Find where the given text appears and provide that cell's center as (x, y) coordinate. 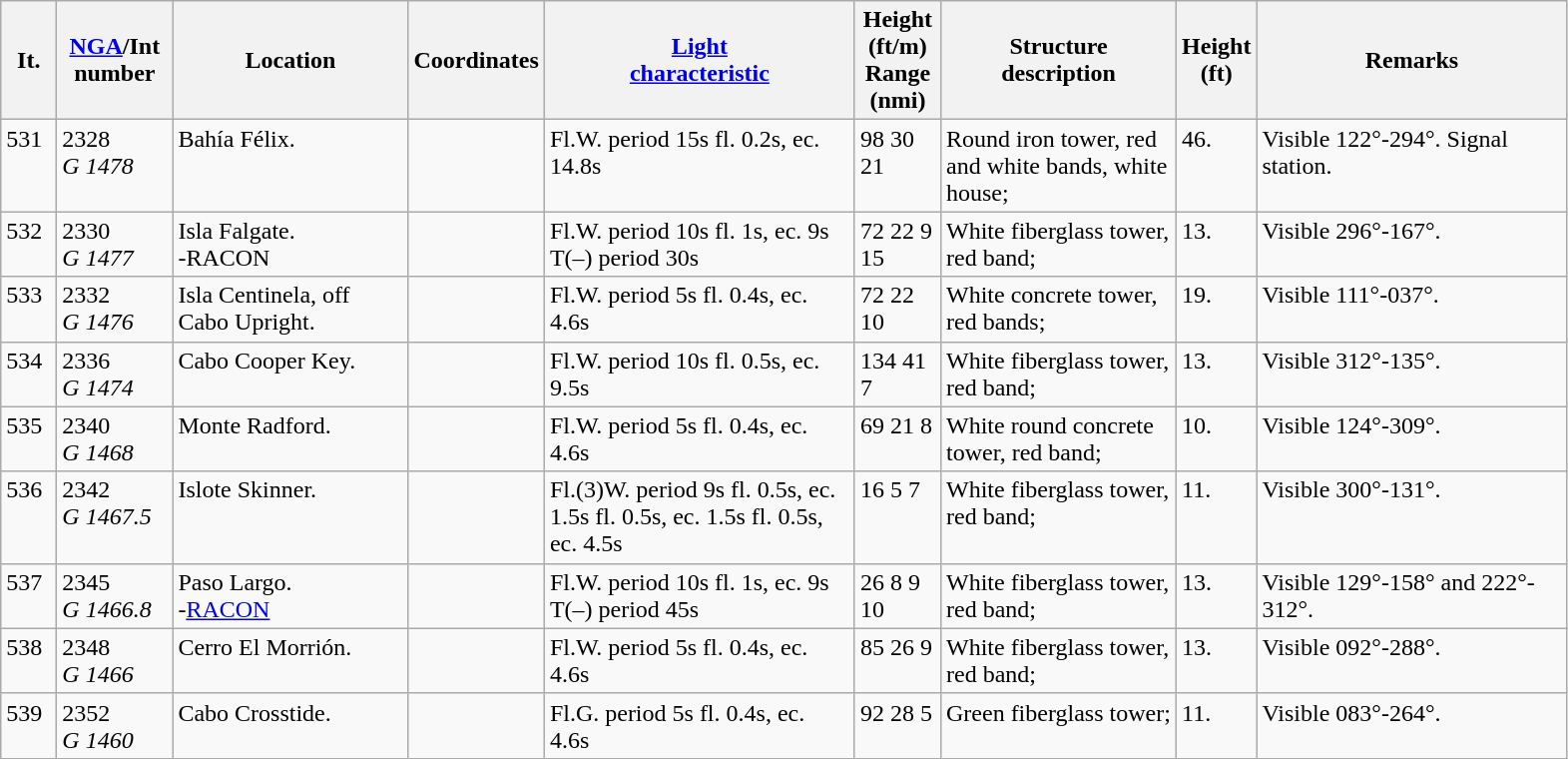
Fl.G. period 5s fl. 0.4s, ec. 4.6s (699, 725)
26 8 9 10 (897, 595)
Structuredescription (1058, 60)
Green fiberglass tower; (1058, 725)
Monte Radford. (290, 439)
Cabo Crosstide. (290, 725)
White concrete tower, red bands; (1058, 310)
536 (29, 517)
Fl.(3)W. period 9s fl. 0.5s, ec. 1.5s fl. 0.5s, ec. 1.5s fl. 0.5s, ec. 4.5s (699, 517)
Visible 124°-309°. (1411, 439)
72 22 10 (897, 310)
2330G 1477 (115, 244)
134 41 7 (897, 374)
It. (29, 60)
White round concrete tower, red band; (1058, 439)
Fl.W. period 15s fl. 0.2s, ec. 14.8s (699, 166)
19. (1217, 310)
2342G 1467.5 (115, 517)
Fl.W. period 10s fl. 1s, ec. 9s T(–) period 45s (699, 595)
NGA/Intnumber (115, 60)
Isla Falgate. -RACON (290, 244)
16 5 7 (897, 517)
Islote Skinner. (290, 517)
Visible 111°-037°. (1411, 310)
85 26 9 (897, 661)
533 (29, 310)
2328G 1478 (115, 166)
Visible 300°-131°. (1411, 517)
Bahía Félix. (290, 166)
534 (29, 374)
Isla Centinela, off Cabo Upright. (290, 310)
Paso Largo. -RACON (290, 595)
538 (29, 661)
Visible 296°-167°. (1411, 244)
2336G 1474 (115, 374)
Remarks (1411, 60)
2340G 1468 (115, 439)
Coordinates (476, 60)
Fl.W. period 10s fl. 1s, ec. 9s T(–) period 30s (699, 244)
2352G 1460 (115, 725)
Visible 129°-158° and 222°- 312°. (1411, 595)
Height (ft) (1217, 60)
Lightcharacteristic (699, 60)
Cerro El Morrión. (290, 661)
Cabo Cooper Key. (290, 374)
98 30 21 (897, 166)
532 (29, 244)
Visible 092°-288°. (1411, 661)
535 (29, 439)
2348G 1466 (115, 661)
2332G 1476 (115, 310)
Visible 122°-294°. Signal station. (1411, 166)
Round iron tower, red and white bands, white house; (1058, 166)
Visible 312°-135°. (1411, 374)
46. (1217, 166)
Location (290, 60)
537 (29, 595)
92 28 5 (897, 725)
Height (ft/m)Range (nmi) (897, 60)
Visible 083°-264°. (1411, 725)
Fl.W. period 10s fl. 0.5s, ec. 9.5s (699, 374)
2345G 1466.8 (115, 595)
69 21 8 (897, 439)
539 (29, 725)
531 (29, 166)
72 22 9 15 (897, 244)
10. (1217, 439)
